Locate the cell with the specified text and output its (X, Y) center coordinate. 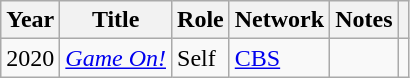
Game On! (116, 58)
Role (201, 20)
Notes (364, 20)
Title (116, 20)
Network (279, 20)
CBS (279, 58)
2020 (30, 58)
Year (30, 20)
Self (201, 58)
